Return the (x, y) coordinate for the center point of the cell that contains the specified text.  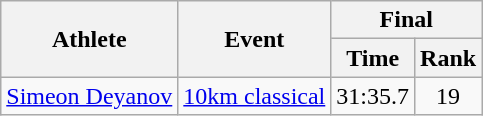
Athlete (90, 39)
Final (406, 20)
19 (448, 96)
Event (254, 39)
Time (373, 58)
Simeon Deyanov (90, 96)
Rank (448, 58)
31:35.7 (373, 96)
10km classical (254, 96)
